For the text-containing cell, return its midpoint in [X, Y] coordinate format. 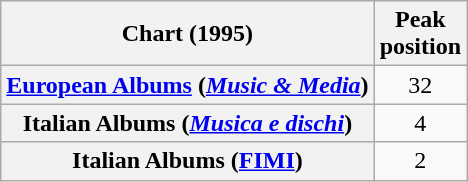
European Albums (Music & Media) [188, 85]
Chart (1995) [188, 34]
2 [420, 161]
Peakposition [420, 34]
Italian Albums (Musica e dischi) [188, 123]
Italian Albums (FIMI) [188, 161]
32 [420, 85]
4 [420, 123]
